Search for the cell housing the specified text and yield its (x, y) center coordinate. 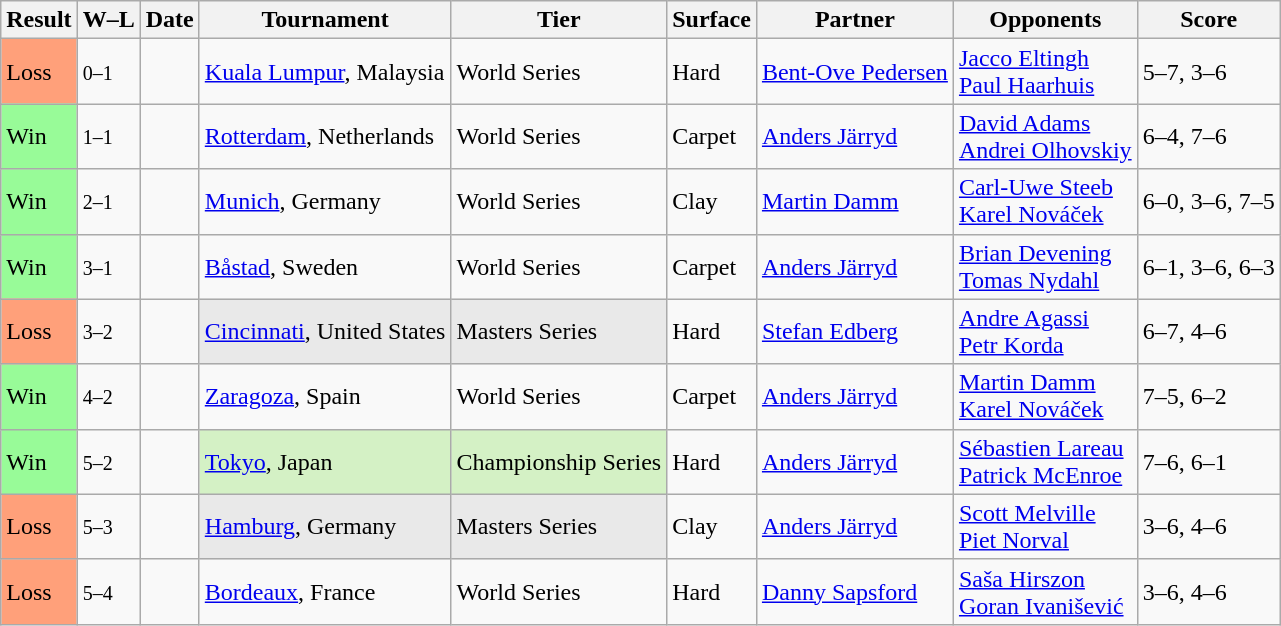
Saša Hirszon Goran Ivanišević (1045, 592)
5–3 (108, 526)
Date (170, 20)
Tokyo, Japan (325, 462)
Result (39, 20)
6–4, 7–6 (1208, 136)
3–2 (108, 332)
Championship Series (559, 462)
5–4 (108, 592)
Andre Agassi Petr Korda (1045, 332)
Scott Melville Piet Norval (1045, 526)
Bent-Ove Pedersen (854, 72)
Carl-Uwe Steeb Karel Nováček (1045, 202)
Zaragoza, Spain (325, 396)
Munich, Germany (325, 202)
Brian Devening Tomas Nydahl (1045, 266)
Surface (712, 20)
Partner (854, 20)
6–0, 3–6, 7–5 (1208, 202)
Cincinnati, United States (325, 332)
Sébastien Lareau Patrick McEnroe (1045, 462)
David Adams Andrei Olhovskiy (1045, 136)
Hamburg, Germany (325, 526)
5–2 (108, 462)
3–1 (108, 266)
Tier (559, 20)
4–2 (108, 396)
Bordeaux, France (325, 592)
6–7, 4–6 (1208, 332)
Stefan Edberg (854, 332)
Jacco Eltingh Paul Haarhuis (1045, 72)
7–5, 6–2 (1208, 396)
W–L (108, 20)
0–1 (108, 72)
2–1 (108, 202)
Tournament (325, 20)
Martin Damm (854, 202)
6–1, 3–6, 6–3 (1208, 266)
5–7, 3–6 (1208, 72)
7–6, 6–1 (1208, 462)
Båstad, Sweden (325, 266)
Score (1208, 20)
Rotterdam, Netherlands (325, 136)
Martin Damm Karel Nováček (1045, 396)
1–1 (108, 136)
Opponents (1045, 20)
Kuala Lumpur, Malaysia (325, 72)
Danny Sapsford (854, 592)
